Search for the cell housing the specified text and yield its (x, y) center coordinate. 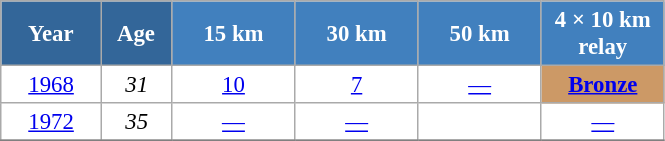
50 km (480, 34)
7 (356, 85)
10 (234, 85)
Bronze (602, 85)
35 (136, 122)
1968 (52, 85)
4 × 10 km relay (602, 34)
30 km (356, 34)
31 (136, 85)
1972 (52, 122)
Year (52, 34)
Age (136, 34)
15 km (234, 34)
